Extract the [x, y] coordinate from the center of the cell holding the provided text.  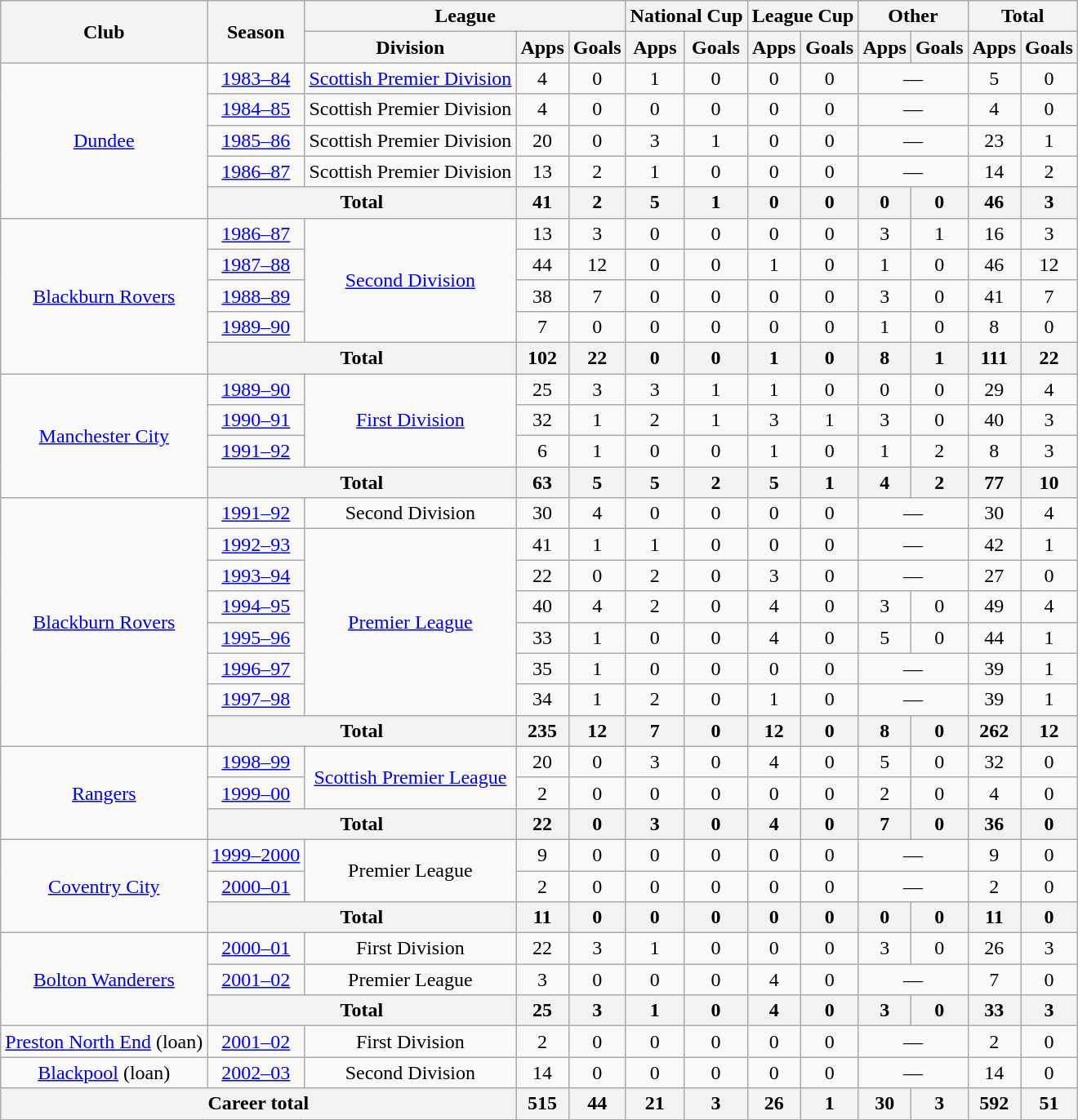
1987–88 [256, 264]
49 [994, 607]
515 [542, 1104]
1996–97 [256, 669]
111 [994, 358]
262 [994, 731]
1995–96 [256, 638]
Career total [258, 1104]
1992–93 [256, 544]
1993–94 [256, 576]
102 [542, 358]
1997–98 [256, 700]
Scottish Premier League [410, 777]
League Cup [803, 16]
Other [913, 16]
1984–85 [256, 109]
Dundee [105, 140]
1998–99 [256, 762]
38 [542, 296]
1983–84 [256, 78]
23 [994, 140]
Division [410, 47]
1999–2000 [256, 855]
Rangers [105, 793]
Preston North End (loan) [105, 1042]
10 [1049, 482]
Blackpool (loan) [105, 1073]
35 [542, 669]
63 [542, 482]
Season [256, 32]
42 [994, 544]
National Cup [686, 16]
34 [542, 700]
21 [655, 1104]
Club [105, 32]
36 [994, 824]
Bolton Wanderers [105, 980]
6 [542, 451]
Manchester City [105, 436]
77 [994, 482]
16 [994, 233]
51 [1049, 1104]
1988–89 [256, 296]
2002–03 [256, 1073]
1985–86 [256, 140]
592 [994, 1104]
29 [994, 389]
235 [542, 731]
Coventry City [105, 886]
27 [994, 576]
1999–00 [256, 793]
1990–91 [256, 420]
League [465, 16]
1994–95 [256, 607]
